Return (X, Y) of the center of cell containing provided text 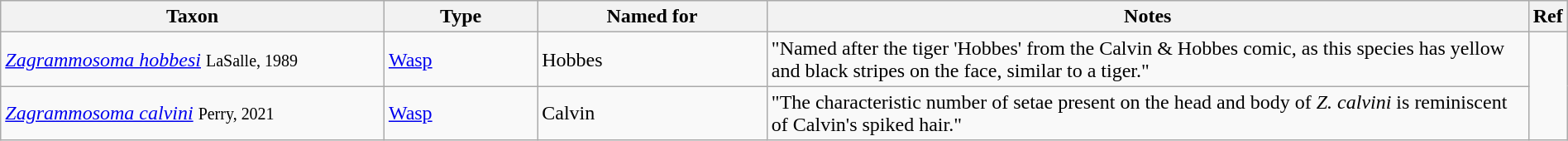
Type (460, 17)
Hobbes (653, 60)
Zagrammosoma calvini Perry, 2021 (193, 113)
Ref (1548, 17)
Zagrammosoma hobbesi LaSalle, 1989 (193, 60)
"The characteristic number of setae present on the head and body of Z. calvini is reminiscent of Calvin's spiked hair." (1148, 113)
Calvin (653, 113)
Notes (1148, 17)
"Named after the tiger 'Hobbes' from the Calvin & Hobbes comic, as this species has yellow and black stripes on the face, similar to a tiger." (1148, 60)
Taxon (193, 17)
Named for (653, 17)
